Detect which cell encompasses the target text, then output its [X, Y] center coordinate. 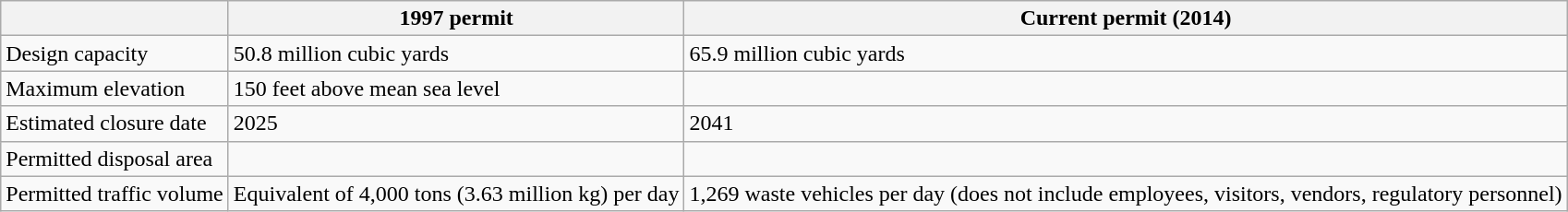
65.9 million cubic yards [1126, 53]
Maximum elevation [115, 88]
Permitted traffic volume [115, 194]
Equivalent of 4,000 tons (3.63 million kg) per day [456, 194]
2041 [1126, 124]
2025 [456, 124]
50.8 million cubic yards [456, 53]
Estimated closure date [115, 124]
150 feet above mean sea level [456, 88]
Current permit (2014) [1126, 18]
Design capacity [115, 53]
1997 permit [456, 18]
Permitted disposal area [115, 159]
1,269 waste vehicles per day (does not include employees, visitors, vendors, regulatory personnel) [1126, 194]
